Extract the [X, Y] coordinate from the center of the cell holding the provided text.  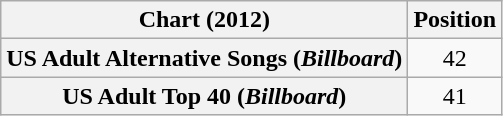
US Adult Top 40 (Billboard) [204, 96]
41 [455, 96]
US Adult Alternative Songs (Billboard) [204, 58]
42 [455, 58]
Position [455, 20]
Chart (2012) [204, 20]
